Return [X, Y] of the center of cell containing provided text 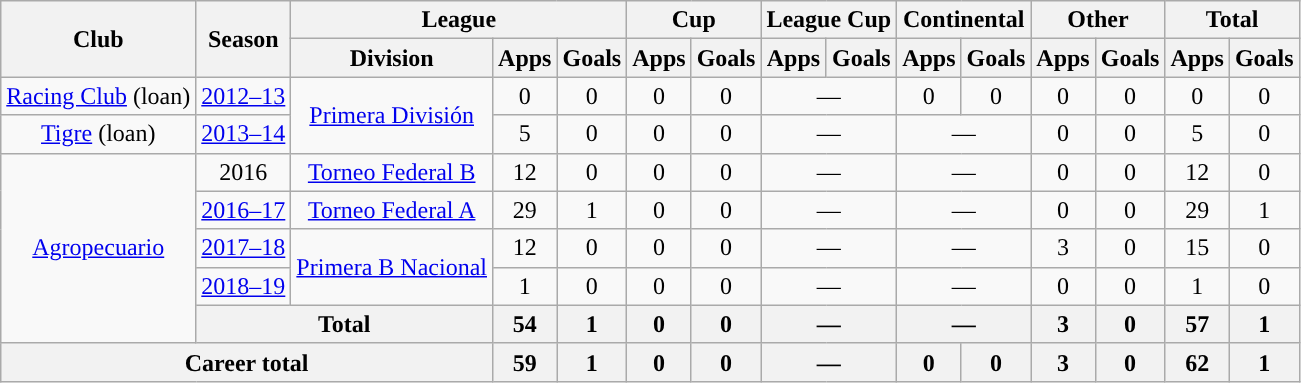
Cup [694, 20]
Other [1098, 20]
54 [525, 324]
2013–14 [244, 134]
Continental [964, 20]
Primera B Nacional [392, 267]
2016 [244, 172]
57 [1197, 324]
Torneo Federal B [392, 172]
League Cup [829, 20]
2018–19 [244, 286]
Tigre (loan) [98, 134]
Torneo Federal A [392, 210]
62 [1197, 362]
Season [244, 39]
Club [98, 39]
Primera División [392, 115]
2016–17 [244, 210]
2012–13 [244, 96]
Career total [247, 362]
59 [525, 362]
Racing Club (loan) [98, 96]
15 [1197, 248]
League [459, 20]
2017–18 [244, 248]
Agropecuario [98, 248]
Division [392, 58]
